From the cell containing the given text, extract its center point as (X, Y) coordinate. 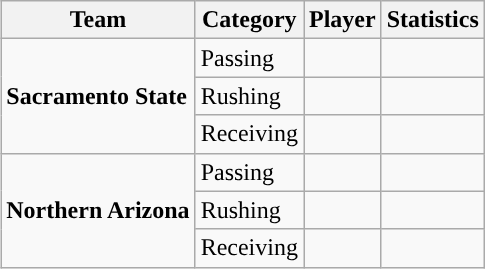
Statistics (432, 20)
Northern Arizona (98, 210)
Player (343, 20)
Team (98, 20)
Category (249, 20)
Sacramento State (98, 96)
